Capture the cell that displays the provided text and extract its [x, y] central coordinate. 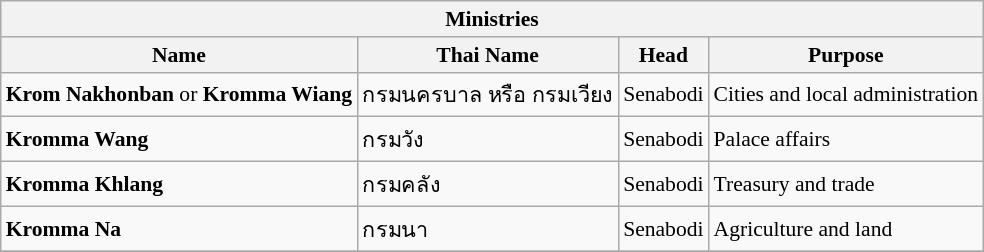
Ministries [492, 19]
Kromma Khlang [179, 184]
Thai Name [488, 55]
กรมวัง [488, 140]
Palace affairs [846, 140]
Name [179, 55]
Agriculture and land [846, 228]
Krom Nakhonban or Kromma Wiang [179, 94]
Cities and local administration [846, 94]
Head [663, 55]
กรมคลัง [488, 184]
Treasury and trade [846, 184]
Kromma Na [179, 228]
Purpose [846, 55]
กรมนา [488, 228]
Kromma Wang [179, 140]
กรมนครบาล หรือ กรมเวียง [488, 94]
